Pinpoint the cell where the given text exists, returning its (X, Y) midpoint coordinate. 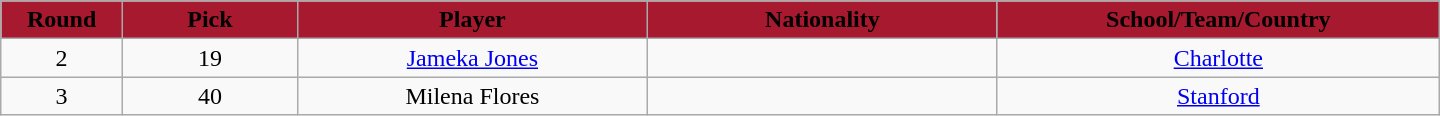
Milena Flores (472, 96)
Pick (210, 20)
Jameka Jones (472, 58)
Stanford (1218, 96)
40 (210, 96)
Player (472, 20)
School/Team/Country (1218, 20)
3 (62, 96)
Nationality (822, 20)
Charlotte (1218, 58)
19 (210, 58)
Round (62, 20)
2 (62, 58)
